For the text-containing cell, return its midpoint in (X, Y) coordinate format. 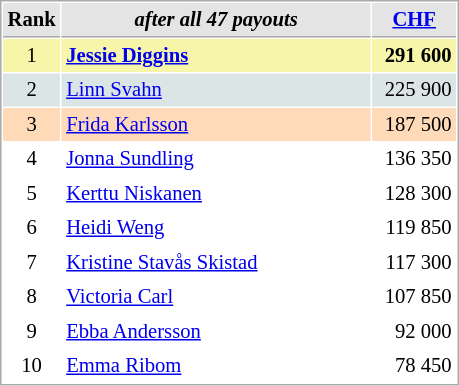
136 350 (414, 158)
Heidi Weng (216, 228)
Jonna Sundling (216, 158)
Jessie Diggins (216, 56)
2 (32, 90)
117 300 (414, 262)
5 (32, 194)
128 300 (414, 194)
Victoria Carl (216, 296)
92 000 (414, 332)
3 (32, 124)
225 900 (414, 90)
7 (32, 262)
Emma Ribom (216, 366)
CHF (414, 20)
291 600 (414, 56)
8 (32, 296)
Rank (32, 20)
6 (32, 228)
187 500 (414, 124)
Frida Karlsson (216, 124)
119 850 (414, 228)
after all 47 payouts (216, 20)
4 (32, 158)
107 850 (414, 296)
9 (32, 332)
10 (32, 366)
Linn Svahn (216, 90)
78 450 (414, 366)
Ebba Andersson (216, 332)
1 (32, 56)
Kerttu Niskanen (216, 194)
Kristine Stavås Skistad (216, 262)
